Identify which cell holds the provided text, then report its [x, y] central coordinate. 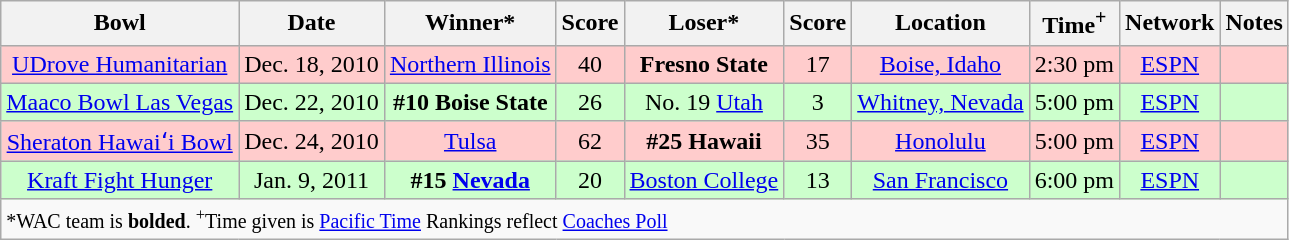
Location [940, 24]
San Francisco [940, 180]
Bowl [120, 24]
Notes [1254, 24]
Boston College [704, 180]
Boise, Idaho [940, 64]
Tulsa [470, 141]
No. 19 Utah [704, 102]
26 [590, 102]
35 [818, 141]
40 [590, 64]
UDrove Humanitarian [120, 64]
#10 Boise State [470, 102]
Dec. 18, 2010 [312, 64]
Dec. 24, 2010 [312, 141]
Fresno State [704, 64]
Time+ [1074, 24]
20 [590, 180]
Honolulu [940, 141]
2:30 pm [1074, 64]
Jan. 9, 2011 [312, 180]
Sheraton Hawaiʻi Bowl [120, 141]
62 [590, 141]
Dec. 22, 2010 [312, 102]
Network [1170, 24]
17 [818, 64]
#15 Nevada [470, 180]
Whitney, Nevada [940, 102]
3 [818, 102]
Kraft Fight Hunger [120, 180]
6:00 pm [1074, 180]
Maaco Bowl Las Vegas [120, 102]
Date [312, 24]
*WAC team is bolded. +Time given is Pacific Time Rankings reflect Coaches Poll [645, 219]
Northern Illinois [470, 64]
Loser* [704, 24]
Winner* [470, 24]
13 [818, 180]
#25 Hawaii [704, 141]
